For the text-containing cell, return its midpoint in (X, Y) coordinate format. 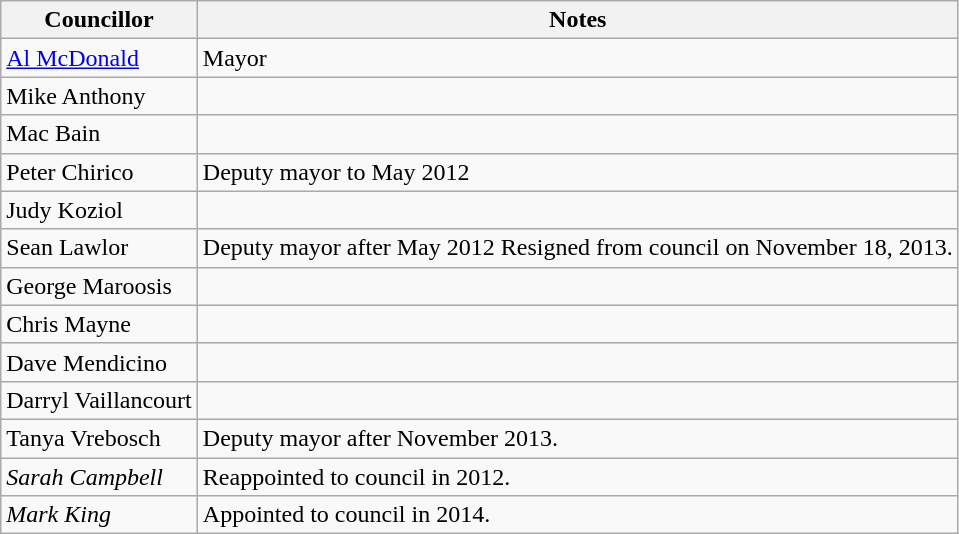
George Maroosis (100, 286)
Chris Mayne (100, 324)
Tanya Vrebosch (100, 438)
Mark King (100, 515)
Sean Lawlor (100, 248)
Sarah Campbell (100, 477)
Dave Mendicino (100, 362)
Mayor (578, 58)
Judy Koziol (100, 210)
Reappointed to council in 2012. (578, 477)
Mike Anthony (100, 96)
Peter Chirico (100, 172)
Deputy mayor after November 2013. (578, 438)
Notes (578, 20)
Deputy mayor to May 2012 (578, 172)
Darryl Vaillancourt (100, 400)
Al McDonald (100, 58)
Mac Bain (100, 134)
Appointed to council in 2014. (578, 515)
Deputy mayor after May 2012 Resigned from council on November 18, 2013. (578, 248)
Councillor (100, 20)
